For the text-containing cell, return its midpoint in [X, Y] coordinate format. 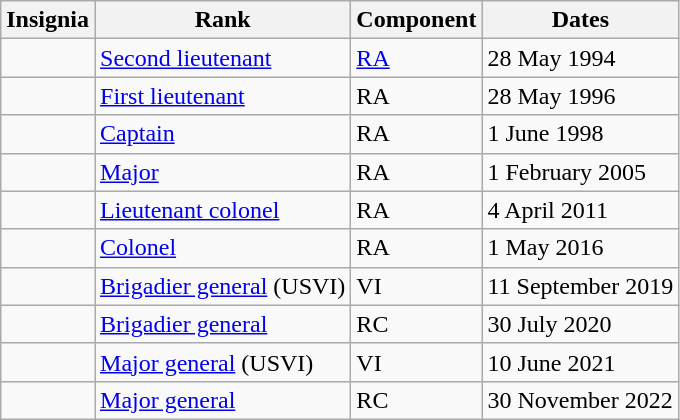
Major [223, 172]
28 May 1996 [580, 96]
1 June 1998 [580, 134]
Rank [223, 20]
First lieutenant [223, 96]
Component [416, 20]
10 June 2021 [580, 362]
Second lieutenant [223, 58]
Colonel [223, 248]
30 November 2022 [580, 400]
Brigadier general (USVI) [223, 286]
28 May 1994 [580, 58]
Brigadier general [223, 324]
4 April 2011 [580, 210]
Dates [580, 20]
Lieutenant colonel [223, 210]
11 September 2019 [580, 286]
Major general (USVI) [223, 362]
1 May 2016 [580, 248]
Captain [223, 134]
Major general [223, 400]
30 July 2020 [580, 324]
Insignia [48, 20]
1 February 2005 [580, 172]
